From the cell containing the given text, extract its center point as [x, y] coordinate. 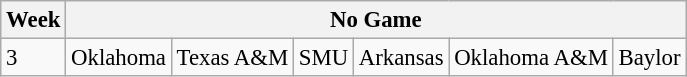
Week [34, 20]
3 [34, 58]
Baylor [650, 58]
Oklahoma A&M [531, 58]
Oklahoma [118, 58]
Arkansas [402, 58]
No Game [376, 20]
SMU [324, 58]
Texas A&M [232, 58]
